Find where the given text appears and provide that cell's center as (X, Y) coordinate. 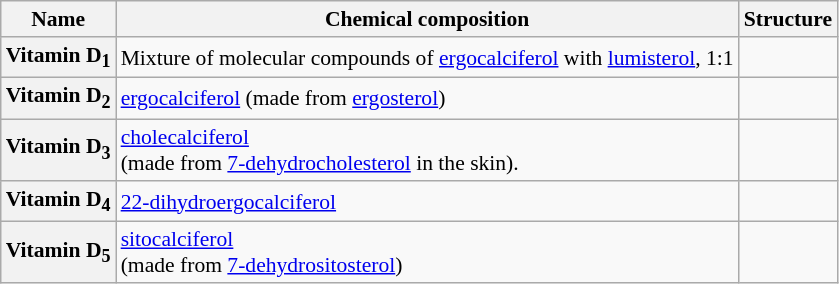
Structure (788, 19)
Name (58, 19)
ergocalciferol (made from ergosterol) (428, 98)
sitocalciferol(made from 7-dehydrositosterol) (428, 252)
Vitamin D5 (58, 252)
Vitamin D2 (58, 98)
Mixture of molecular compounds of ergocalciferol with lumisterol, 1:1 (428, 58)
cholecalciferol(made from 7-dehydrocholesterol in the skin). (428, 150)
Vitamin D1 (58, 58)
Chemical composition (428, 19)
Vitamin D3 (58, 150)
22-dihydroergocalciferol (428, 202)
Vitamin D4 (58, 202)
